Detect which cell encompasses the target text, then output its [x, y] center coordinate. 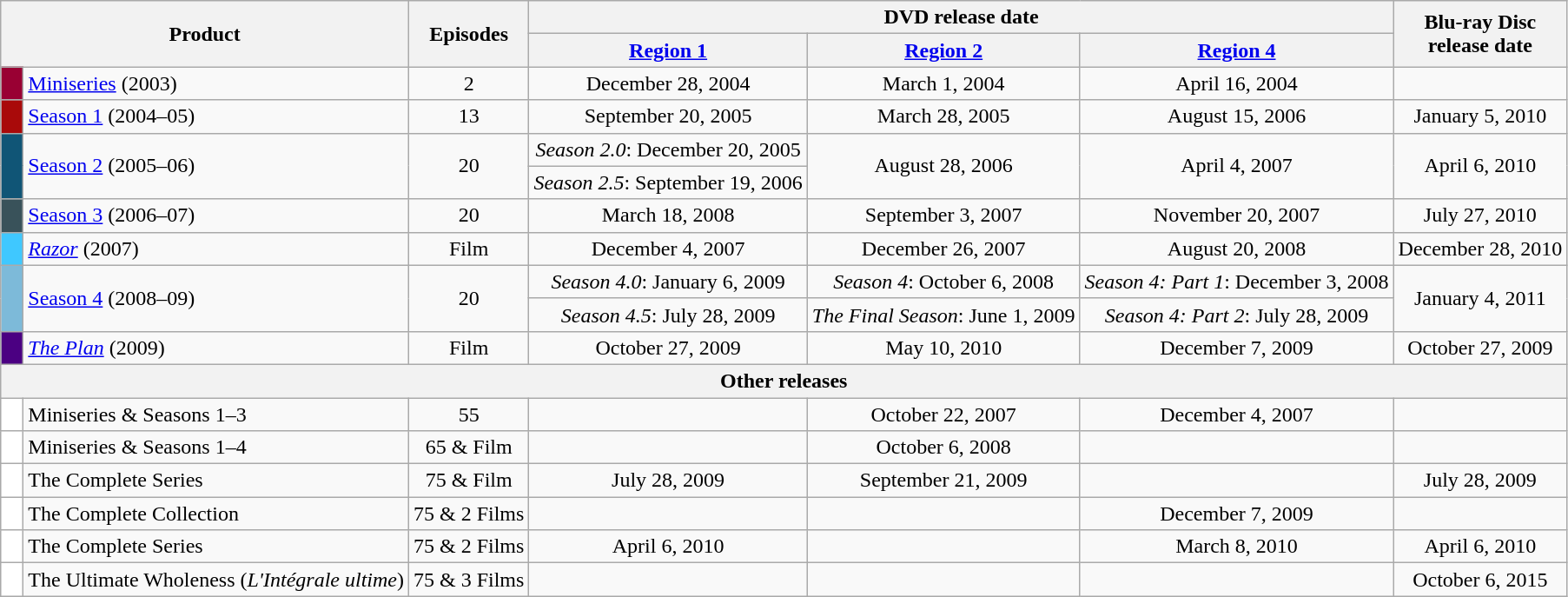
65 & Film [468, 448]
Season 4.0: January 6, 2009 [668, 282]
75 & Film [468, 481]
January 4, 2011 [1480, 298]
The Final Season: June 1, 2009 [943, 315]
November 20, 2007 [1237, 216]
55 [468, 415]
September 21, 2009 [943, 481]
March 28, 2005 [943, 116]
Season 4.5: July 28, 2009 [668, 315]
The Complete Collection [216, 514]
December 26, 2007 [943, 249]
Miniseries & Seasons 1–3 [216, 415]
Region 1 [668, 50]
75 & 3 Films [468, 580]
Season 4: Part 2: July 28, 2009 [1237, 315]
Miniseries & Seasons 1–4 [216, 448]
December 28, 2010 [1480, 249]
Product [205, 34]
May 10, 2010 [943, 348]
March 8, 2010 [1237, 547]
September 3, 2007 [943, 216]
December 28, 2004 [668, 83]
Season 2.5: September 19, 2006 [668, 182]
August 28, 2006 [943, 166]
Blu-ray Discrelease date [1480, 34]
March 1, 2004 [943, 83]
Season 4: Part 1: December 3, 2008 [1237, 282]
August 15, 2006 [1237, 116]
January 5, 2010 [1480, 116]
The Ultimate Wholeness (L'Intégrale ultime) [216, 580]
July 27, 2010 [1480, 216]
Miniseries (2003) [216, 83]
Episodes [468, 34]
April 16, 2004 [1237, 83]
Region 2 [943, 50]
Season 3 (2006–07) [216, 216]
October 6, 2015 [1480, 580]
Season 4: October 6, 2008 [943, 282]
April 4, 2007 [1237, 166]
Season 2.0: December 20, 2005 [668, 149]
October 6, 2008 [943, 448]
August 20, 2008 [1237, 249]
October 22, 2007 [943, 415]
13 [468, 116]
Season 4 (2008–09) [216, 298]
March 18, 2008 [668, 216]
Season 1 (2004–05) [216, 116]
September 20, 2005 [668, 116]
2 [468, 83]
Season 2 (2005–06) [216, 166]
The Plan (2009) [216, 348]
DVD release date [961, 17]
Other releases [784, 381]
Razor (2007) [216, 249]
Region 4 [1237, 50]
